Find where the given text appears and provide that cell's center as [X, Y] coordinate. 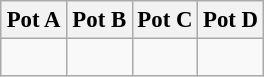
Pot C [165, 20]
Pot B [99, 20]
Pot D [231, 20]
Pot A [34, 20]
